Pinpoint the cell where the given text exists, returning its (x, y) midpoint coordinate. 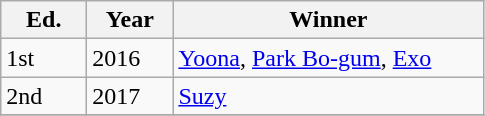
2nd (44, 96)
2016 (130, 58)
2017 (130, 96)
Yoona, Park Bo-gum, Exo (328, 58)
1st (44, 58)
Winner (328, 20)
Ed. (44, 20)
Suzy (328, 96)
Year (130, 20)
